Pinpoint the cell where the given text exists, returning its (X, Y) midpoint coordinate. 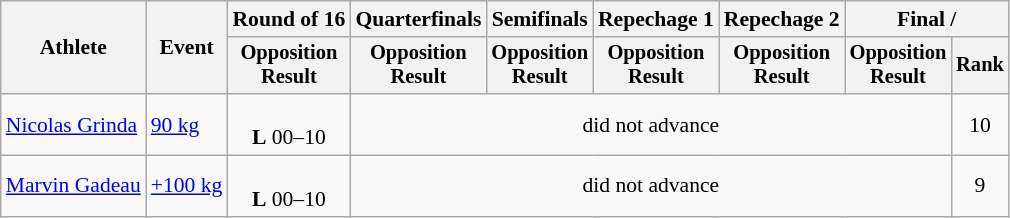
Event (187, 48)
Repechage 2 (782, 19)
90 kg (187, 124)
Rank (980, 66)
Semifinals (540, 19)
Marvin Gadeau (74, 186)
+100 kg (187, 186)
Athlete (74, 48)
Round of 16 (288, 19)
Final / (927, 19)
9 (980, 186)
Nicolas Grinda (74, 124)
Repechage 1 (656, 19)
10 (980, 124)
Quarterfinals (418, 19)
